Search for the cell housing the specified text and yield its [x, y] center coordinate. 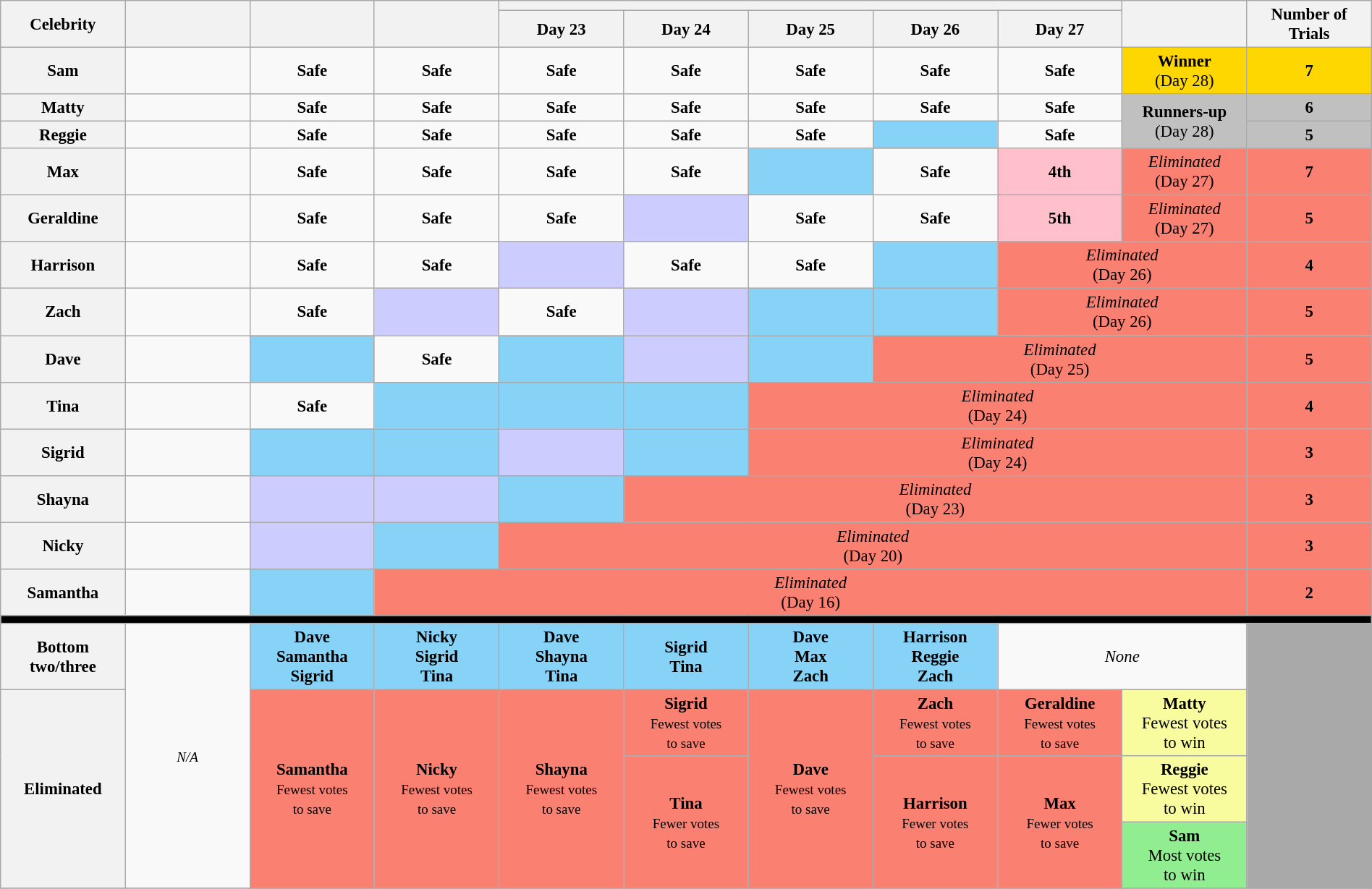
N/A [187, 756]
Eliminated(Day 23) [935, 499]
ReggieFewest votes to win [1185, 789]
TinaFewer votesto save [686, 822]
Day 27 [1059, 29]
Max [63, 172]
HarrisonFewer votesto save [935, 822]
ZachFewest votesto save [935, 723]
SigridTina [686, 657]
Matty [63, 108]
5th [1059, 218]
MattyFewest votes to win [1185, 723]
Day 26 [935, 29]
None [1122, 657]
Shayna [63, 499]
ShaynaFewest votesto save [562, 788]
Eliminated(Day 25) [1059, 359]
HarrisonReggieZach [935, 657]
Sam [63, 71]
Day 23 [562, 29]
Harrison [63, 265]
Day 25 [810, 29]
NickySigridTina [436, 657]
NickyFewest votesto save [436, 788]
DaveSamanthaSigrid [312, 657]
Celebrity [63, 25]
Sigrid [63, 453]
MaxFewer votesto save [1059, 822]
Eliminated(Day 20) [873, 545]
Number of Trials [1309, 25]
Eliminated(Day 16) [810, 593]
SamanthaFewest votesto save [312, 788]
SigridFewest votesto save [686, 723]
6 [1309, 108]
DaveFewest votesto save [810, 788]
Geraldine [63, 218]
Zach [63, 312]
2 [1309, 593]
Runners-up(Day 28) [1185, 122]
Day 24 [686, 29]
DaveMaxZach [810, 657]
Dave [63, 359]
Winner(Day 28) [1185, 71]
Nicky [63, 545]
DaveShaynaTina [562, 657]
GeraldineFewest votesto save [1059, 723]
Samantha [63, 593]
Reggie [63, 135]
Tina [63, 405]
Eliminated [63, 788]
SamMost votes to win [1185, 856]
Bottom two/three [63, 657]
4th [1059, 172]
